Provide the [X, Y] coordinate of the cell's center where the given text is located.  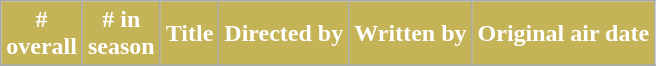
Written by [410, 34]
Original air date [564, 34]
Title [190, 34]
Directed by [284, 34]
# in season [121, 34]
#overall [42, 34]
